Provide the [x, y] coordinate of the cell's center where the given text is located.  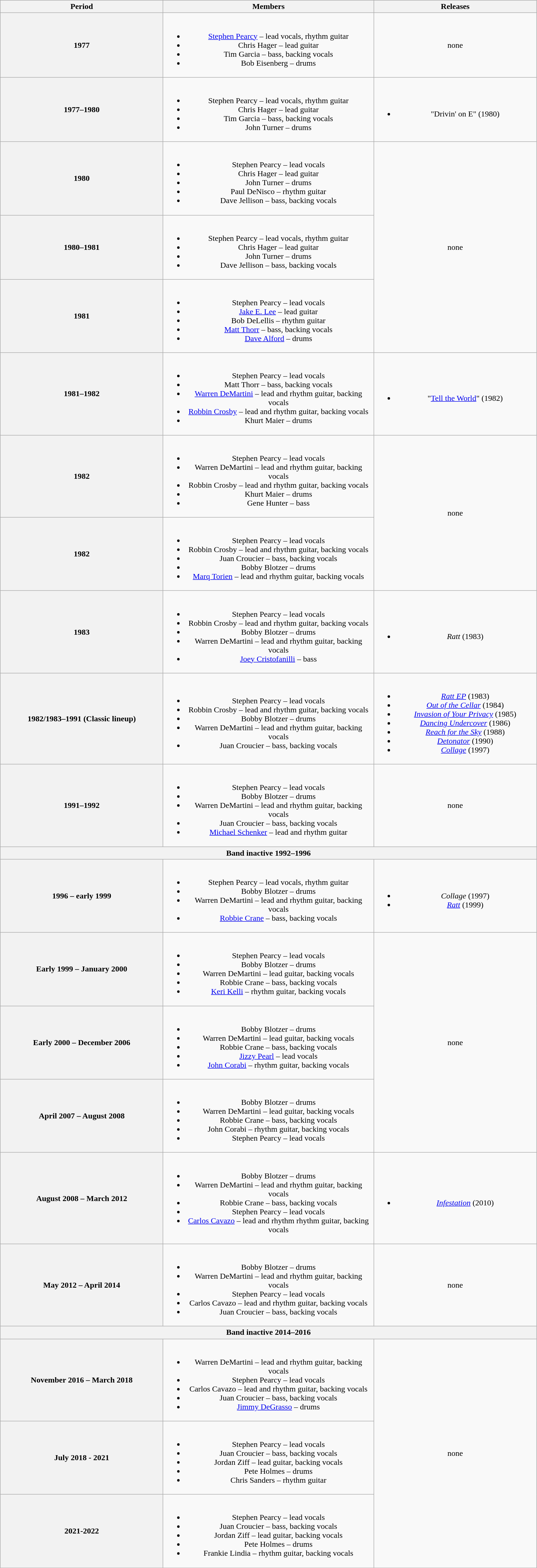
1980–1981 [82, 247]
July 2018 - 2021 [82, 1458]
1981 [82, 316]
Ratt (1983) [455, 632]
"Drivin' on E" (1980) [455, 109]
Stephen Pearcy – lead vocals, rhythm guitarChris Hager – lead guitarTim Garcia – bass, backing vocalsBob Eisenberg – drums [269, 45]
1977–1980 [82, 109]
Stephen Pearcy – lead vocals, rhythm guitarChris Hager – lead guitarTim Garcia – bass, backing vocalsJohn Turner – drums [269, 109]
November 2016 – March 2018 [82, 1380]
Stephen Pearcy – lead vocalsChris Hager – lead guitarJohn Turner – drumsPaul DeNisco – rhythm guitarDave Jellison – bass, backing vocals [269, 178]
Stephen Pearcy – lead vocalsJake E. Lee – lead guitarBob DeLellis – rhythm guitarMatt Thorr – bass, backing vocalsDave Alford – drums [269, 316]
1980 [82, 178]
1991–1992 [82, 805]
Early 1999 – January 2000 [82, 969]
Band inactive 1992–1996 [269, 853]
"Tell the World" (1982) [455, 394]
Ratt EP (1983)Out of the Cellar (1984)Invasion of Your Privacy (1985)Dancing Undercover (1986)Reach for the Sky (1988)Detonator (1990)Collage (1997) [455, 719]
1982/1983–1991 (Classic lineup) [82, 719]
August 2008 – March 2012 [82, 1198]
Members [269, 7]
Band inactive 2014–2016 [269, 1332]
Infestation (2010) [455, 1198]
Period [82, 7]
1996 – early 1999 [82, 896]
1983 [82, 632]
Stephen Pearcy – lead vocals, rhythm guitarChris Hager – lead guitarJohn Turner – drumsDave Jellison – bass, backing vocals [269, 247]
2021-2022 [82, 1531]
April 2007 – August 2008 [82, 1116]
Collage (1997) Ratt (1999) [455, 896]
Early 2000 – December 2006 [82, 1042]
May 2012 – April 2014 [82, 1285]
1977 [82, 45]
Releases [455, 7]
1981–1982 [82, 394]
